Determine the (X, Y) coordinate at the center of the cell enclosing the given text.  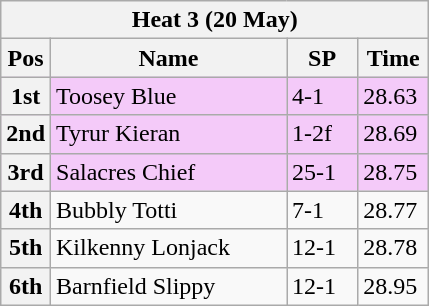
2nd (26, 134)
Salacres Chief (169, 172)
Barnfield Slippy (169, 286)
Pos (26, 58)
Toosey Blue (169, 96)
3rd (26, 172)
28.63 (394, 96)
4th (26, 210)
28.95 (394, 286)
Time (394, 58)
1-2f (322, 134)
Heat 3 (20 May) (215, 20)
5th (26, 248)
7-1 (322, 210)
28.69 (394, 134)
4-1 (322, 96)
Kilkenny Lonjack (169, 248)
SP (322, 58)
6th (26, 286)
28.77 (394, 210)
28.78 (394, 248)
1st (26, 96)
Name (169, 58)
Tyrur Kieran (169, 134)
25-1 (322, 172)
28.75 (394, 172)
Bubbly Totti (169, 210)
